Search for the cell housing the specified text and yield its [x, y] center coordinate. 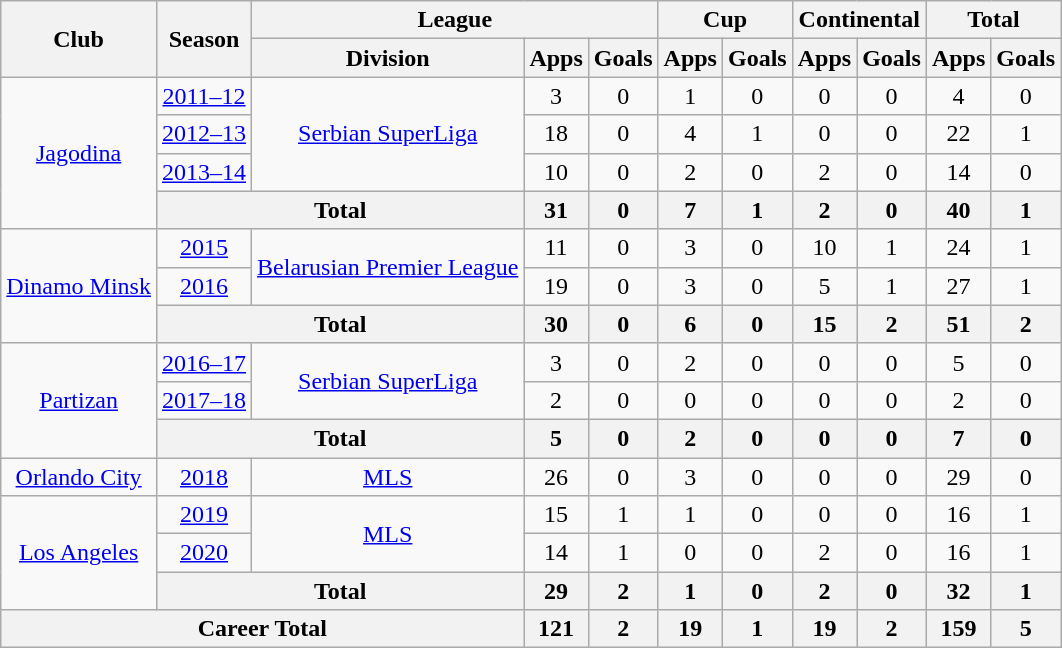
18 [556, 134]
2019 [204, 515]
Jagodina [79, 153]
2016–17 [204, 362]
Career Total [262, 629]
121 [556, 629]
2016 [204, 286]
Division [388, 58]
24 [958, 248]
22 [958, 134]
2012–13 [204, 134]
32 [958, 591]
League [455, 20]
2020 [204, 553]
51 [958, 324]
Club [79, 39]
Dinamo Minsk [79, 286]
26 [556, 477]
6 [690, 324]
Partizan [79, 400]
40 [958, 210]
Orlando City [79, 477]
30 [556, 324]
2015 [204, 248]
Continental [859, 20]
Los Angeles [79, 553]
27 [958, 286]
11 [556, 248]
2013–14 [204, 172]
Belarusian Premier League [388, 267]
Cup [725, 20]
Season [204, 39]
2011–12 [204, 96]
2017–18 [204, 400]
31 [556, 210]
2018 [204, 477]
159 [958, 629]
